From the cell containing the given text, extract its center point as (X, Y) coordinate. 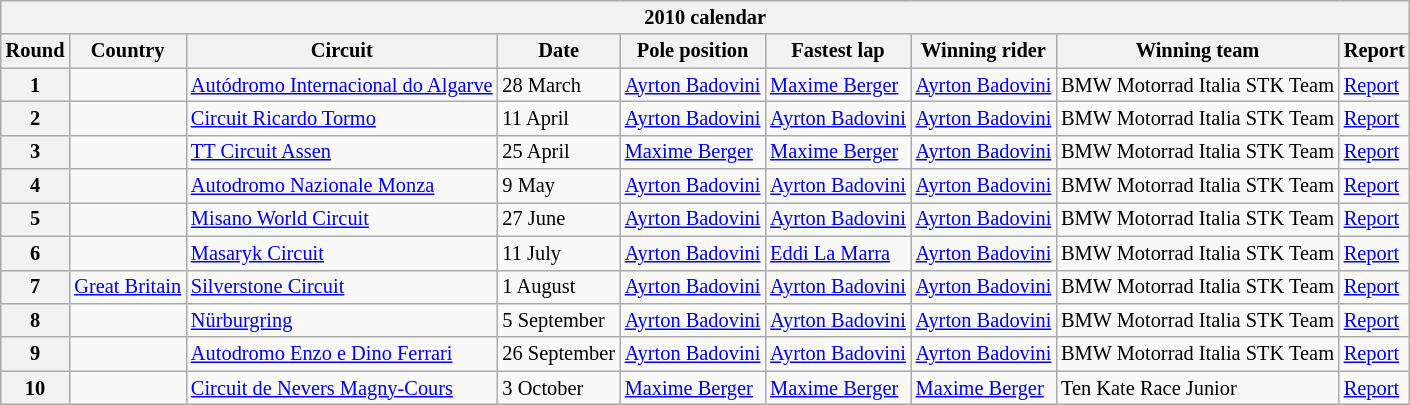
Circuit (342, 51)
Fastest lap (838, 51)
4 (36, 186)
7 (36, 287)
Autodromo Nazionale Monza (342, 186)
8 (36, 320)
6 (36, 253)
Circuit Ricardo Tormo (342, 118)
2 (36, 118)
Nürburgring (342, 320)
1 (36, 85)
Winning rider (984, 51)
Circuit de Nevers Magny-Cours (342, 388)
Pole position (692, 51)
10 (36, 388)
26 September (559, 354)
Silverstone Circuit (342, 287)
Winning team (1198, 51)
3 October (559, 388)
11 July (559, 253)
Eddi La Marra (838, 253)
Country (128, 51)
27 June (559, 219)
5 September (559, 320)
Masaryk Circuit (342, 253)
Autódromo Internacional do Algarve (342, 85)
Great Britain (128, 287)
Round (36, 51)
2010 calendar (706, 17)
Misano World Circuit (342, 219)
1 August (559, 287)
28 March (559, 85)
9 (36, 354)
TT Circuit Assen (342, 152)
25 April (559, 152)
Ten Kate Race Junior (1198, 388)
11 April (559, 118)
5 (36, 219)
3 (36, 152)
Date (559, 51)
Autodromo Enzo e Dino Ferrari (342, 354)
9 May (559, 186)
